For the text-containing cell, return its midpoint in [x, y] coordinate format. 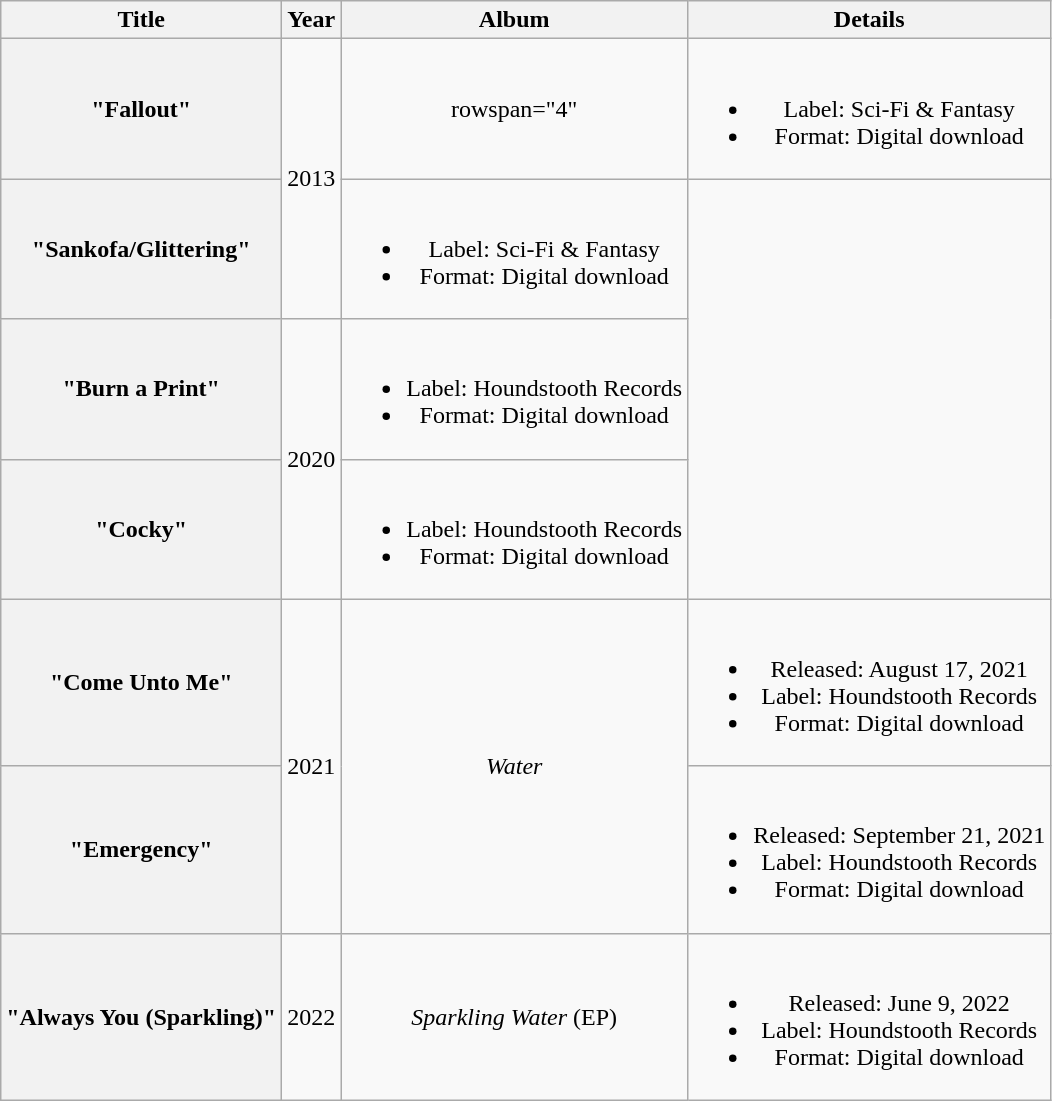
Released: August 17, 2021Label: Houndstooth RecordsFormat: Digital download [870, 682]
rowspan="4" [514, 109]
"Emergency" [142, 850]
"Come Unto Me" [142, 682]
Year [312, 20]
Details [870, 20]
"Fallout" [142, 109]
2020 [312, 459]
2013 [312, 179]
"Always You (Sparkling)" [142, 1016]
2021 [312, 766]
Sparkling Water (EP) [514, 1016]
Released: September 21, 2021Label: Houndstooth RecordsFormat: Digital download [870, 850]
Title [142, 20]
Album [514, 20]
2022 [312, 1016]
Released: June 9, 2022Label: Houndstooth RecordsFormat: Digital download [870, 1016]
"Sankofa/Glittering" [142, 249]
"Cocky" [142, 529]
Water [514, 766]
"Burn a Print" [142, 389]
